Locate the cell with the specified text and output its (X, Y) center coordinate. 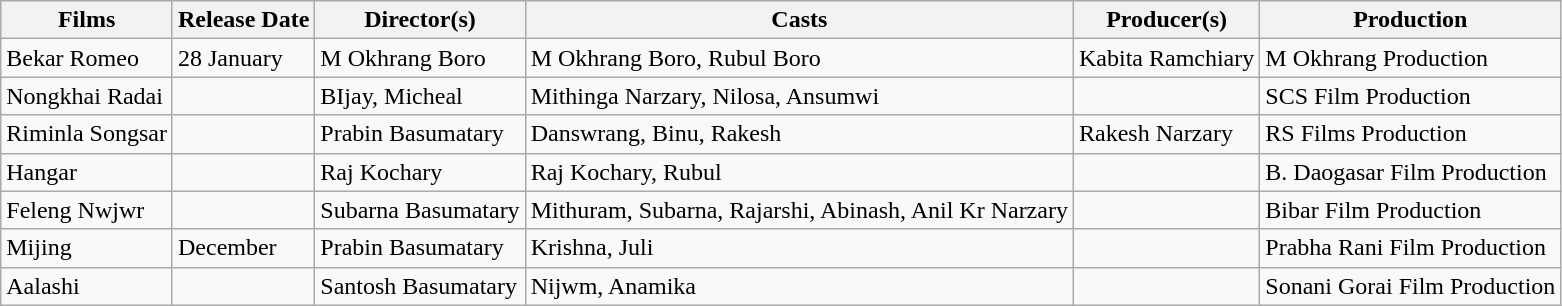
Production (1410, 20)
Bibar Film Production (1410, 210)
Sonani Gorai Film Production (1410, 286)
Mijing (87, 248)
Krishna, Juli (799, 248)
RS Films Production (1410, 134)
Raj Kochary, Rubul (799, 172)
Hangar (87, 172)
SCS Film Production (1410, 96)
M Okhrang Boro, Rubul Boro (799, 58)
Aalashi (87, 286)
Bekar Romeo (87, 58)
Santosh Basumatary (420, 286)
M Okhrang Boro (420, 58)
Subarna Basumatary (420, 210)
Prabha Rani Film Production (1410, 248)
Nijwm, Anamika (799, 286)
Kabita Ramchiary (1166, 58)
28 January (243, 58)
Raj Kochary (420, 172)
Casts (799, 20)
Nongkhai Radai (87, 96)
Riminla Songsar (87, 134)
Mithuram, Subarna, Rajarshi, Abinash, Anil Kr Narzary (799, 210)
Danswrang, Binu, Rakesh (799, 134)
December (243, 248)
Films (87, 20)
Release Date (243, 20)
Director(s) (420, 20)
M Okhrang Production (1410, 58)
B. Daogasar Film Production (1410, 172)
BIjay, Micheal (420, 96)
Mithinga Narzary, Nilosa, Ansumwi (799, 96)
Rakesh Narzary (1166, 134)
Feleng Nwjwr (87, 210)
Producer(s) (1166, 20)
